For the text-containing cell, return its midpoint in (X, Y) coordinate format. 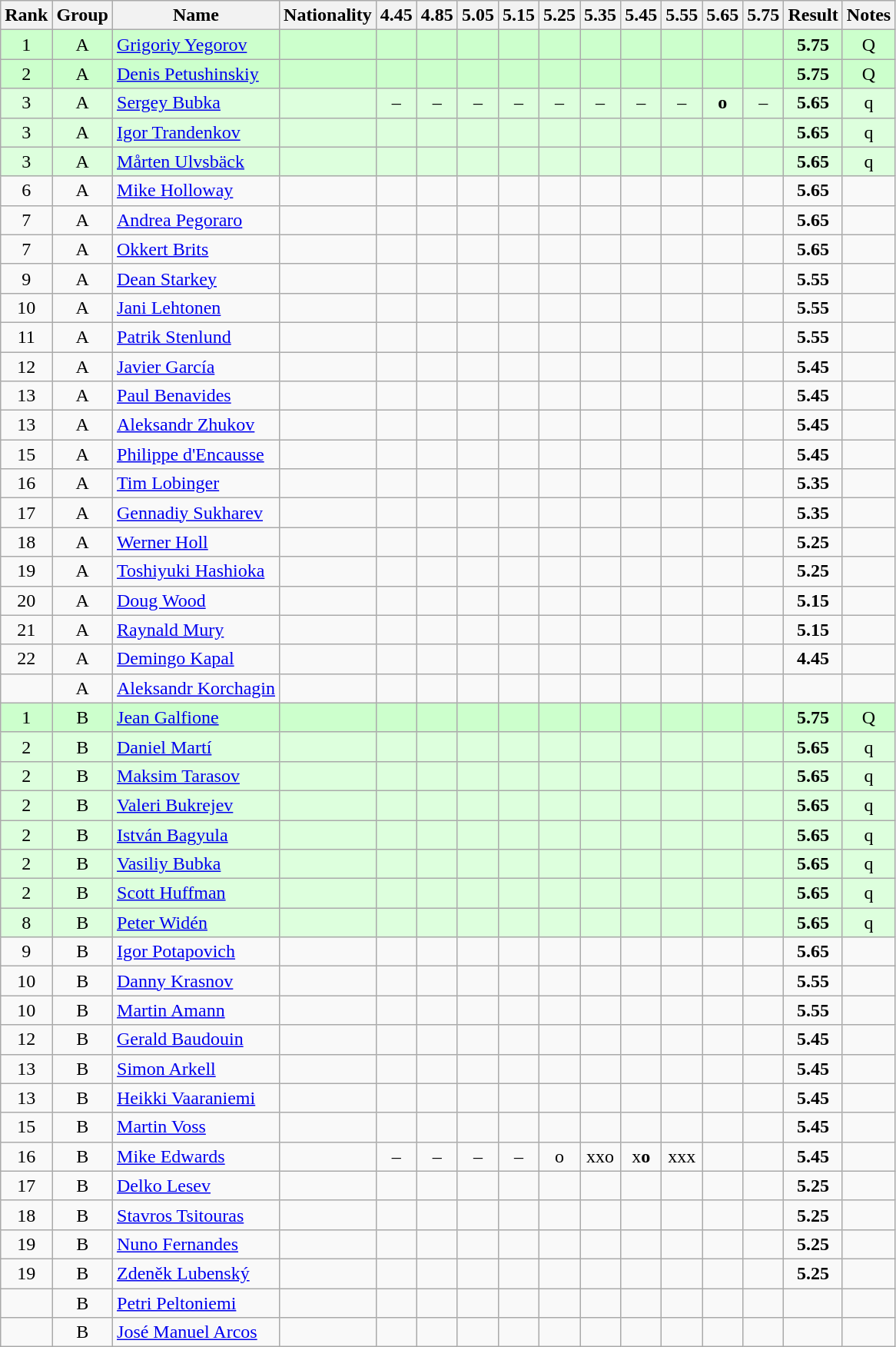
Dean Starkey (197, 278)
4.85 (436, 15)
11 (26, 337)
Rank (26, 15)
Philippe d'Encausse (197, 454)
Danny Krasnov (197, 981)
xxo (601, 1156)
Nationality (328, 15)
Mårten Ulvsbäck (197, 161)
8 (26, 923)
Scott Huffman (197, 893)
Maksim Tarasov (197, 776)
Patrik Stenlund (197, 337)
Gennadiy Sukharev (197, 513)
Jani Lehtonen (197, 308)
Raynald Mury (197, 630)
Werner Holl (197, 542)
Aleksandr Zhukov (197, 425)
Denis Petushinskiy (197, 74)
Aleksandr Korchagin (197, 688)
Daniel Martí (197, 747)
Andrea Pegoraro (197, 220)
Jean Galfione (197, 717)
José Manuel Arcos (197, 1332)
Igor Potapovich (197, 952)
Result (813, 15)
Group (83, 15)
Martin Voss (197, 1127)
Grigoriy Yegorov (197, 45)
Zdeněk Lubenský (197, 1273)
Demingo Kapal (197, 659)
Sergey Bubka (197, 103)
Doug Wood (197, 600)
István Bagyula (197, 834)
Toshiyuki Hashioka (197, 571)
xo (641, 1156)
Heikki Vaaraniemi (197, 1098)
Igor Trandenkov (197, 132)
Paul Benavides (197, 396)
Peter Widén (197, 923)
Tim Lobinger (197, 484)
Gerald Baudouin (197, 1039)
Javier García (197, 367)
20 (26, 600)
Vasiliy Bubka (197, 864)
6 (26, 191)
Delko Lesev (197, 1186)
Valeri Bukrejev (197, 805)
Stavros Tsitouras (197, 1215)
Nuno Fernandes (197, 1244)
5.05 (478, 15)
Simon Arkell (197, 1069)
Okkert Brits (197, 249)
21 (26, 630)
Name (197, 15)
Mike Holloway (197, 191)
Mike Edwards (197, 1156)
Notes (868, 15)
xxx (682, 1156)
Martin Amann (197, 1010)
22 (26, 659)
Petri Peltoniemi (197, 1303)
